Capture the cell that displays the provided text and extract its [x, y] central coordinate. 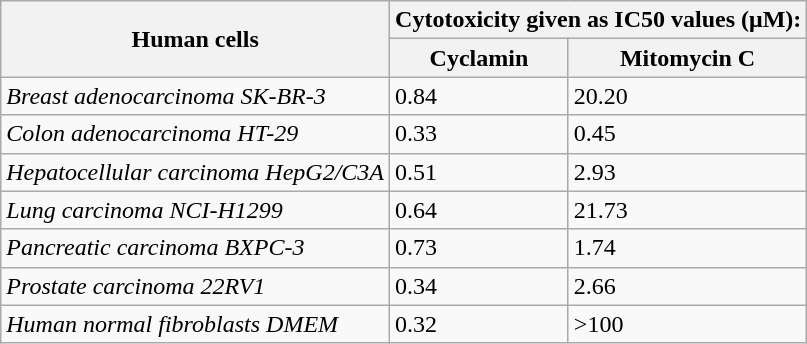
0.33 [480, 134]
Colon adenocarcinoma HT-29 [196, 134]
Human normal fibroblasts DMEM [196, 324]
21.73 [687, 210]
Pancreatic carcinoma BXPC-3 [196, 248]
Lung carcinoma NCI-H1299 [196, 210]
Prostate carcinoma 22RV1 [196, 286]
Cytotoxicity given as IC50 values (μM): [598, 20]
Mitomycin C [687, 58]
>100 [687, 324]
Human cells [196, 39]
0.51 [480, 172]
Cyclamin [480, 58]
0.73 [480, 248]
Hepatocellular carcinoma HepG2/C3A [196, 172]
0.34 [480, 286]
Breast adenocarcinoma SK-BR-3 [196, 96]
0.84 [480, 96]
20.20 [687, 96]
1.74 [687, 248]
0.45 [687, 134]
2.66 [687, 286]
0.32 [480, 324]
0.64 [480, 210]
2.93 [687, 172]
